For the text-containing cell, return its midpoint in (X, Y) coordinate format. 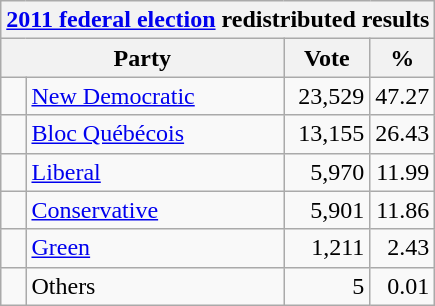
2.43 (402, 248)
5 (327, 286)
13,155 (327, 134)
26.43 (402, 134)
Liberal (155, 172)
% (402, 58)
23,529 (327, 96)
Vote (327, 58)
New Democratic (155, 96)
Conservative (155, 210)
0.01 (402, 286)
47.27 (402, 96)
1,211 (327, 248)
Bloc Québécois (155, 134)
Party (142, 58)
11.99 (402, 172)
Green (155, 248)
5,970 (327, 172)
Others (155, 286)
5,901 (327, 210)
11.86 (402, 210)
2011 federal election redistributed results (218, 20)
